Find where the given text appears and provide that cell's center as [x, y] coordinate. 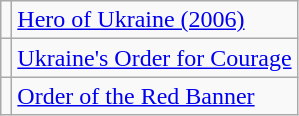
Order of the Red Banner [154, 96]
Ukraine's Order for Courage [154, 58]
Hero of Ukraine (2006) [154, 20]
